Extract the (X, Y) coordinate from the center of the cell holding the provided text.  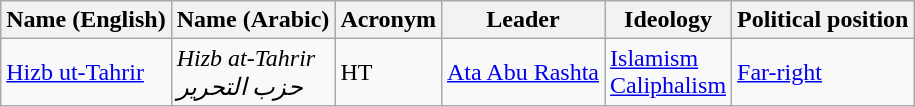
Leader (522, 20)
Ata Abu Rashta (522, 72)
Hizb at-Tahrirحزب التحرير (253, 72)
Far-right (823, 72)
Name (English) (86, 20)
Political position (823, 20)
Hizb ut-Tahrir (86, 72)
HT (388, 72)
IslamismCaliphalism (668, 72)
Acronym (388, 20)
Name (Arabic) (253, 20)
Ideology (668, 20)
